Locate the cell with the specified text and output its [x, y] center coordinate. 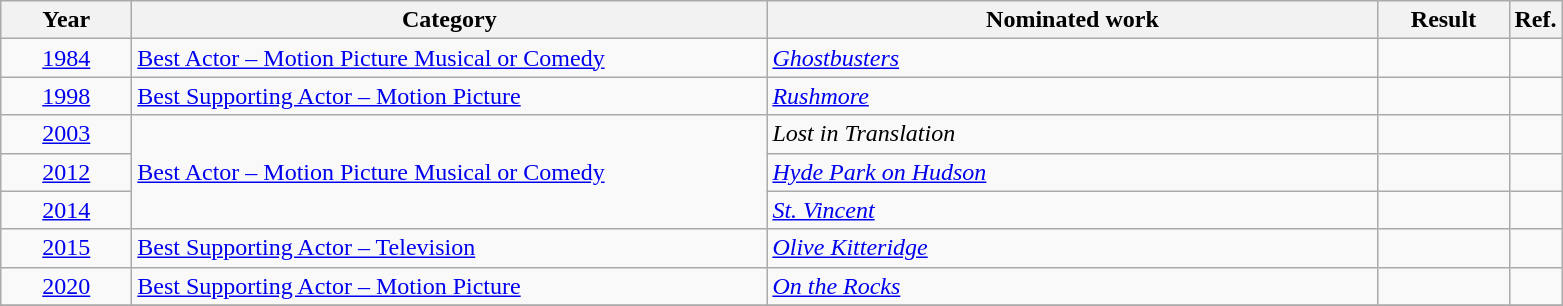
Result [1444, 20]
On the Rocks [1072, 286]
Olive Kitteridge [1072, 248]
Best Supporting Actor – Television [450, 248]
Rushmore [1072, 96]
2014 [66, 210]
2020 [66, 286]
2003 [66, 134]
Ghostbusters [1072, 58]
2015 [66, 248]
2012 [66, 172]
1998 [66, 96]
Nominated work [1072, 20]
1984 [66, 58]
St. Vincent [1072, 210]
Lost in Translation [1072, 134]
Year [66, 20]
Ref. [1536, 20]
Hyde Park on Hudson [1072, 172]
Category [450, 20]
